Extract the [X, Y] coordinate from the center of the cell holding the provided text.  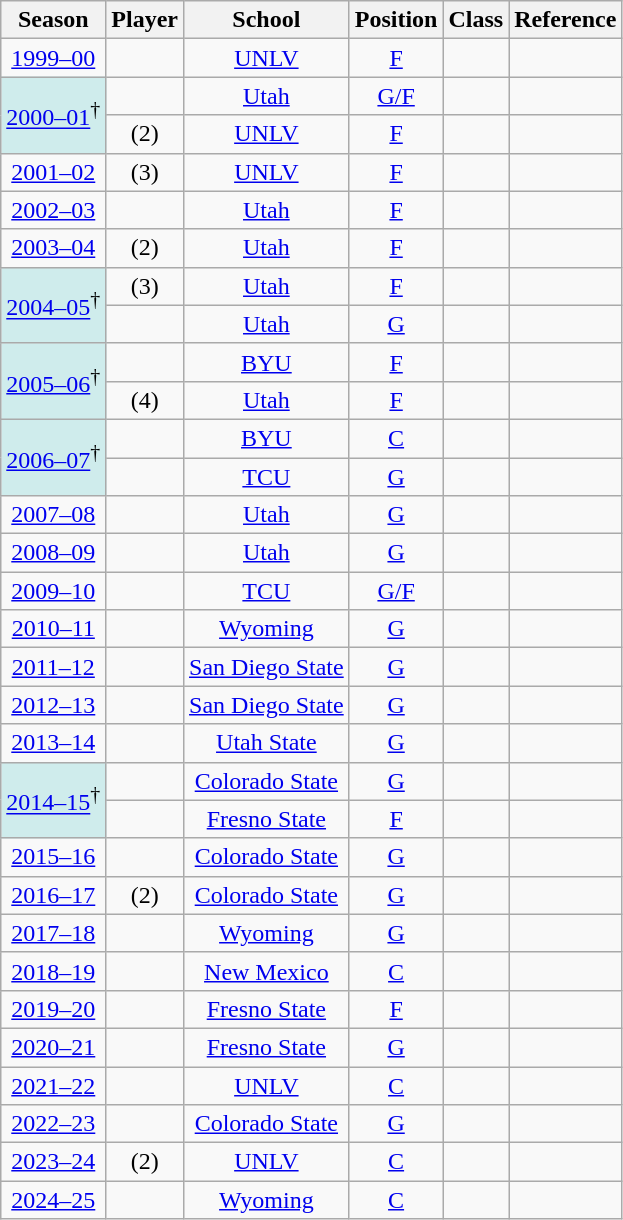
(4) [145, 400]
Reference [566, 20]
New Mexico [267, 971]
2000–01† [54, 115]
2005–06† [54, 381]
2022–23 [54, 1124]
2017–18 [54, 933]
2019–20 [54, 1009]
2010–11 [54, 629]
2007–08 [54, 515]
2006–07† [54, 457]
Position [396, 20]
School [267, 20]
2018–19 [54, 971]
2002–03 [54, 210]
Player [145, 20]
Season [54, 20]
2024–25 [54, 1200]
2015–16 [54, 857]
2001–02 [54, 172]
2013–14 [54, 743]
Utah State [267, 743]
2009–10 [54, 591]
1999–00 [54, 58]
2020–21 [54, 1047]
2021–22 [54, 1085]
2004–05† [54, 305]
2016–17 [54, 895]
Class [476, 20]
2012–13 [54, 705]
2003–04 [54, 248]
2011–12 [54, 667]
2023–24 [54, 1162]
2014–15† [54, 800]
2008–09 [54, 553]
